For the text-containing cell, return its midpoint in [x, y] coordinate format. 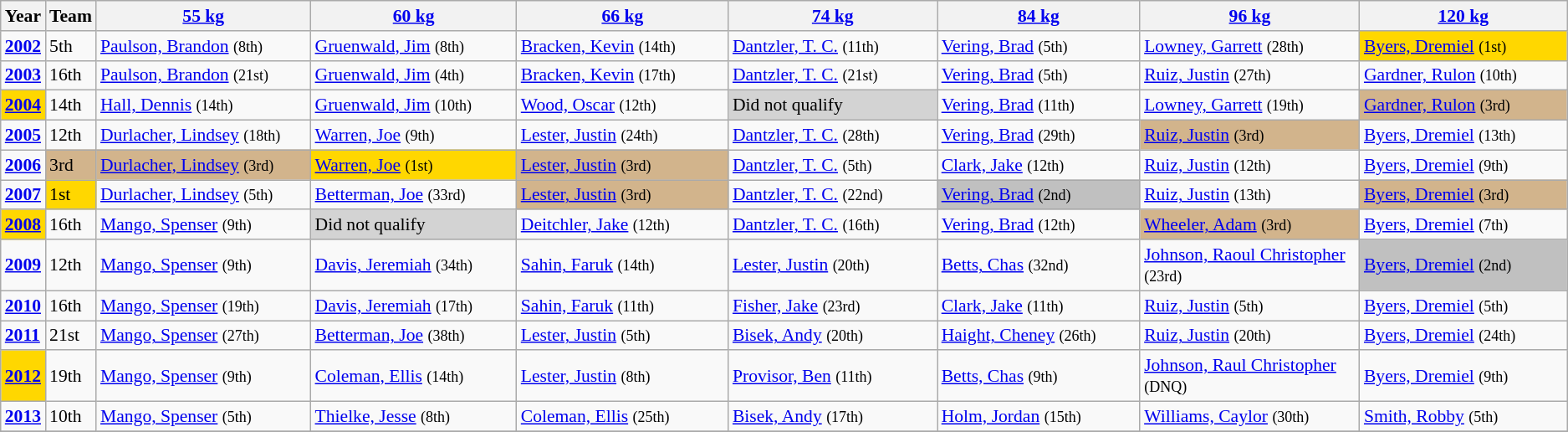
Betts, Chas (9th) [1039, 377]
66 kg [622, 16]
2005 [23, 136]
120 kg [1463, 16]
Warren, Joe (9th) [414, 136]
Bisek, Andy (20th) [833, 336]
Coleman, Ellis (25th) [622, 417]
3rd [70, 165]
Warren, Joe (1st) [414, 165]
Byers, Dremiel (24th) [1463, 336]
Lowney, Garrett (28th) [1249, 46]
Byers, Dremiel (1st) [1463, 46]
Johnson, Raul Christopher (DNQ) [1249, 377]
Ruiz, Justin (27th) [1249, 75]
Betts, Chas (32nd) [1039, 265]
Sahin, Faruk (14th) [622, 265]
Lowney, Garrett (19th) [1249, 105]
Dantzler, T. C. (28th) [833, 136]
Davis, Jeremiah (34th) [414, 265]
Smith, Robby (5th) [1463, 417]
Bisek, Andy (17th) [833, 417]
Dantzler, T. C. (22nd) [833, 195]
5th [70, 46]
Holm, Jordan (15th) [1039, 417]
Durlacher, Lindsey (5th) [204, 195]
19th [70, 377]
Gruenwald, Jim (4th) [414, 75]
Byers, Dremiel (7th) [1463, 225]
Mango, Spenser (5th) [204, 417]
Clark, Jake (12th) [1039, 165]
Dantzler, T. C. (16th) [833, 225]
Ruiz, Justin (12th) [1249, 165]
2009 [23, 265]
55 kg [204, 16]
Coleman, Ellis (14th) [414, 377]
Mango, Spenser (19th) [204, 306]
96 kg [1249, 16]
Dantzler, T. C. (21st) [833, 75]
Johnson, Raoul Christopher (23rd) [1249, 265]
Wood, Oscar (12th) [622, 105]
Wheeler, Adam (3rd) [1249, 225]
Lester, Justin (5th) [622, 336]
Gruenwald, Jim (10th) [414, 105]
Byers, Dremiel (13th) [1463, 136]
Sahin, Faruk (11th) [622, 306]
Ruiz, Justin (5th) [1249, 306]
Betterman, Joe (38th) [414, 336]
Paulson, Brandon (8th) [204, 46]
2008 [23, 225]
2011 [23, 336]
Vering, Brad (12th) [1039, 225]
21st [70, 336]
2003 [23, 75]
2004 [23, 105]
Thielke, Jesse (8th) [414, 417]
Durlacher, Lindsey (3rd) [204, 165]
1st [70, 195]
Durlacher, Lindsey (18th) [204, 136]
Vering, Brad (11th) [1039, 105]
Bracken, Kevin (14th) [622, 46]
Gardner, Rulon (10th) [1463, 75]
74 kg [833, 16]
Team [70, 16]
Mango, Spenser (27th) [204, 336]
Williams, Caylor (30th) [1249, 417]
Bracken, Kevin (17th) [622, 75]
2007 [23, 195]
Gardner, Rulon (3rd) [1463, 105]
Lester, Justin (8th) [622, 377]
Lester, Justin (20th) [833, 265]
Ruiz, Justin (20th) [1249, 336]
Davis, Jeremiah (17th) [414, 306]
14th [70, 105]
2010 [23, 306]
Dantzler, T. C. (5th) [833, 165]
Ruiz, Justin (13th) [1249, 195]
2002 [23, 46]
Year [23, 16]
Byers, Dremiel (2nd) [1463, 265]
Provisor, Ben (11th) [833, 377]
Clark, Jake (11th) [1039, 306]
Betterman, Joe (33rd) [414, 195]
2013 [23, 417]
Deitchler, Jake (12th) [622, 225]
2012 [23, 377]
Hall, Dennis (14th) [204, 105]
Byers, Dremiel (5th) [1463, 306]
Lester, Justin (24th) [622, 136]
Vering, Brad (29th) [1039, 136]
Byers, Dremiel (3rd) [1463, 195]
Gruenwald, Jim (8th) [414, 46]
Paulson, Brandon (21st) [204, 75]
Dantzler, T. C. (11th) [833, 46]
84 kg [1039, 16]
10th [70, 417]
Vering, Brad (2nd) [1039, 195]
2006 [23, 165]
60 kg [414, 16]
Fisher, Jake (23rd) [833, 306]
Ruiz, Justin (3rd) [1249, 136]
Haight, Cheney (26th) [1039, 336]
